Search for the cell housing the specified text and yield its [X, Y] center coordinate. 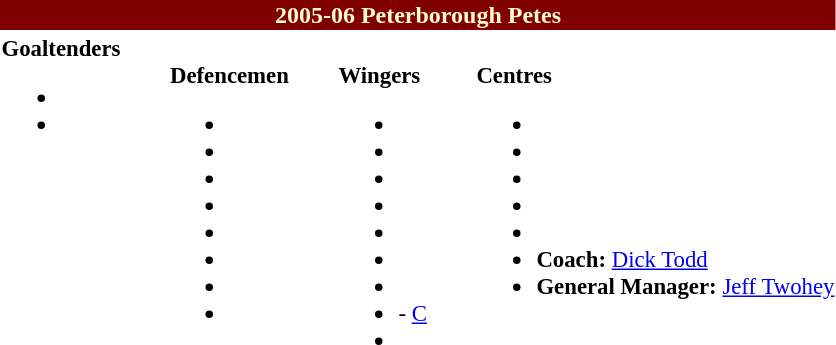
2005-06 Peterborough Petes [418, 15]
